Search for the cell housing the specified text and yield its (x, y) center coordinate. 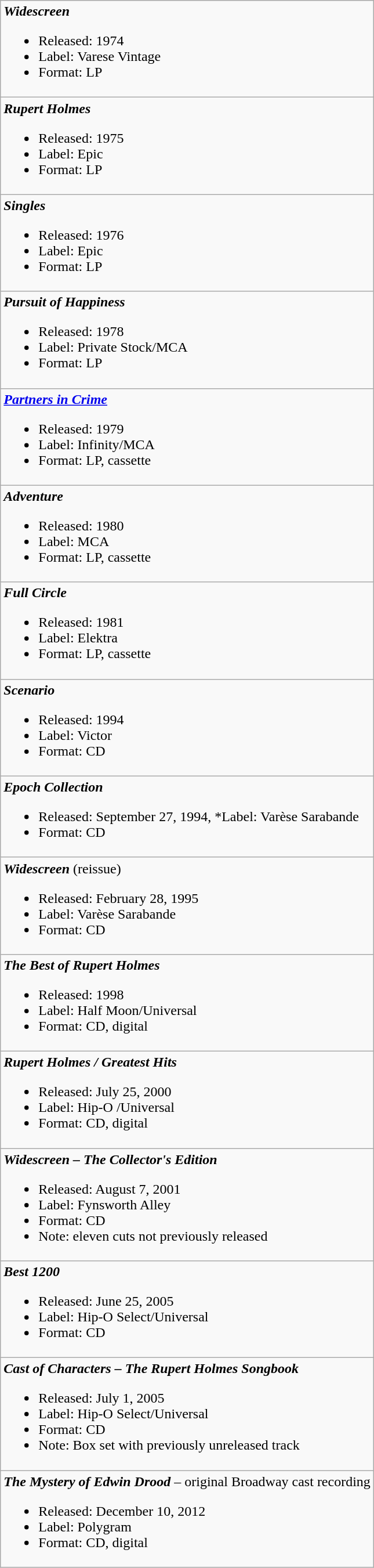
The Best of Rupert HolmesReleased: 1998Label: Half Moon/UniversalFormat: CD, digital (187, 1003)
Full CircleReleased: 1981Label: ElektraFormat: LP, cassette (187, 630)
Epoch CollectionReleased: September 27, 1994, *Label: Varèse SarabandeFormat: CD (187, 816)
Pursuit of HappinessReleased: 1978Label: Private Stock/MCAFormat: LP (187, 340)
Rupert HolmesReleased: 1975Label: EpicFormat: LP (187, 146)
Best 1200Released: June 25, 2005Label: Hip-O Select/UniversalFormat: CD (187, 1309)
Widescreen – The Collector's EditionReleased: August 7, 2001Label: Fynsworth AlleyFormat: CDNote: eleven cuts not previously released (187, 1204)
Widescreen (reissue)Released: February 28, 1995Label: Varèse SarabandeFormat: CD (187, 905)
WidescreenReleased: 1974Label: Varese VintageFormat: LP (187, 49)
AdventureReleased: 1980Label: MCAFormat: LP, cassette (187, 534)
Rupert Holmes / Greatest HitsReleased: July 25, 2000Label: Hip-O /UniversalFormat: CD, digital (187, 1099)
SinglesReleased: 1976Label: EpicFormat: LP (187, 243)
Partners in CrimeReleased: 1979Label: Infinity/MCAFormat: LP, cassette (187, 436)
ScenarioReleased: 1994Label: VictorFormat: CD (187, 728)
The Mystery of Edwin Drood – original Broadway cast recordingReleased: December 10, 2012Label: PolygramFormat: CD, digital (187, 1519)
